Pinpoint the cell where the given text exists, returning its (X, Y) midpoint coordinate. 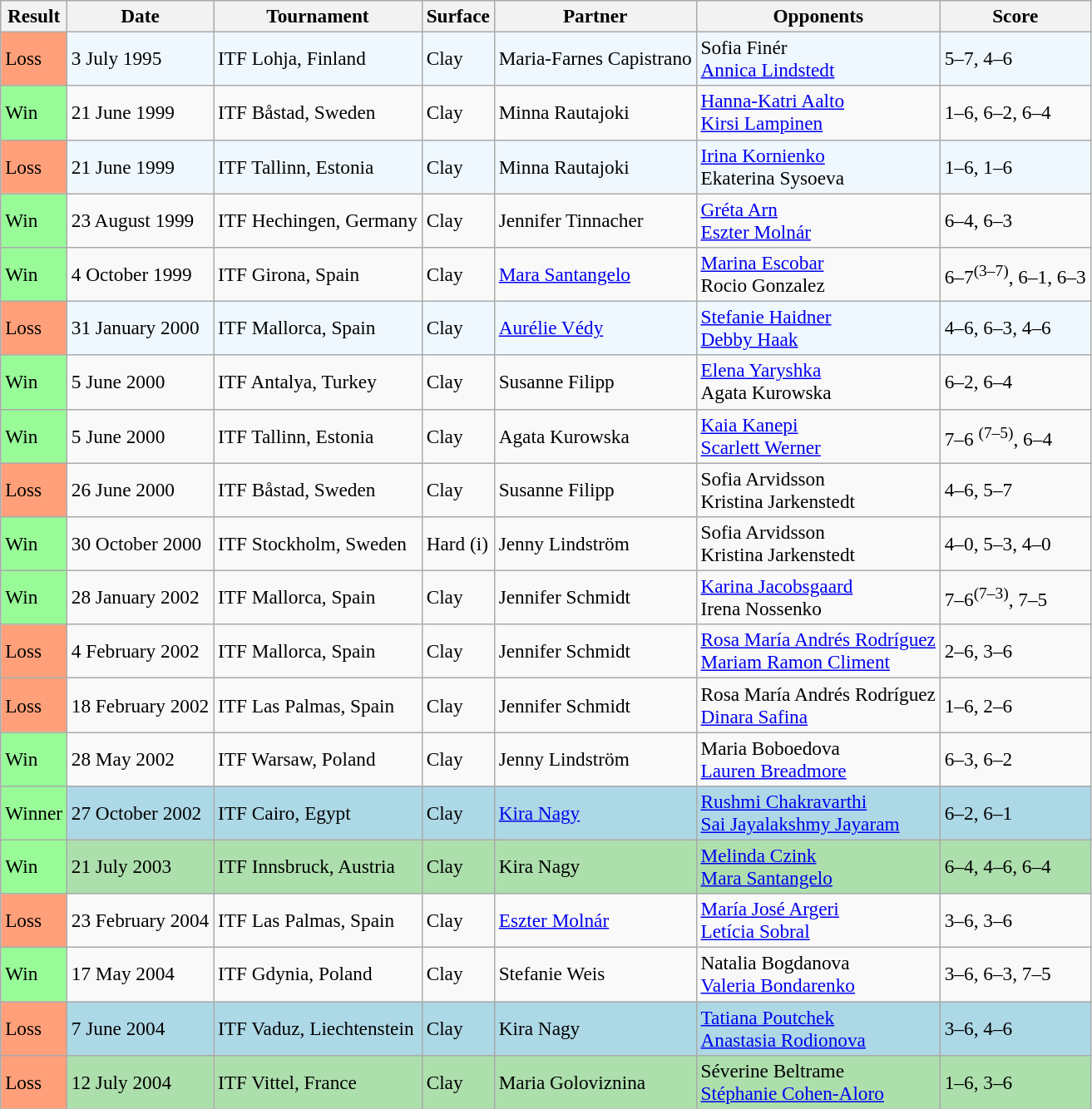
Maria-Farnes Capistrano (595, 58)
4–0, 5–3, 4–0 (1015, 544)
Tatiana Poutchek Anastasia Rodionova (818, 1028)
1–6, 6–2, 6–4 (1015, 113)
ITF Hechingen, Germany (318, 219)
6–2, 6–1 (1015, 813)
6–7(3–7), 6–1, 6–3 (1015, 274)
María José Argeri Letícia Sobral (818, 921)
ITF Cairo, Egypt (318, 813)
ITF Antalya, Turkey (318, 382)
Hard (i) (457, 544)
23 February 2004 (140, 921)
6–3, 6–2 (1015, 758)
Hanna-Katri Aalto Kirsi Lampinen (818, 113)
Rosa María Andrés Rodríguez Dinara Safina (818, 705)
28 May 2002 (140, 758)
Irina Kornienko Ekaterina Sysoeva (818, 166)
Mara Santangelo (595, 274)
Gréta Arn Eszter Molnár (818, 219)
Sofia Finér Annica Lindstedt (818, 58)
7 June 2004 (140, 1028)
Result (34, 16)
Stefanie Weis (595, 974)
Elena Yaryshka Agata Kurowska (818, 382)
Score (1015, 16)
21 July 2003 (140, 866)
3–6, 3–6 (1015, 921)
31 January 2000 (140, 328)
Date (140, 16)
18 February 2002 (140, 705)
Melinda Czink Mara Santangelo (818, 866)
ITF Innsbruck, Austria (318, 866)
ITF Vittel, France (318, 1082)
3–6, 4–6 (1015, 1028)
ITF Stockholm, Sweden (318, 544)
2–6, 3–6 (1015, 652)
Rosa María Andrés Rodríguez Mariam Ramon Climent (818, 652)
30 October 2000 (140, 544)
Karina Jacobsgaard Irena Nossenko (818, 597)
Agata Kurowska (595, 436)
Eszter Molnár (595, 921)
6–2, 6–4 (1015, 382)
Rushmi Chakravarthi Sai Jayalakshmy Jayaram (818, 813)
7–6 (7–5), 6–4 (1015, 436)
Stefanie Haidner Debby Haak (818, 328)
28 January 2002 (140, 597)
5–7, 4–6 (1015, 58)
Partner (595, 16)
ITF Gdynia, Poland (318, 974)
4–6, 5–7 (1015, 489)
4 October 1999 (140, 274)
23 August 1999 (140, 219)
17 May 2004 (140, 974)
Séverine Beltrame Stéphanie Cohen-Aloro (818, 1082)
4–6, 6–3, 4–6 (1015, 328)
6–4, 4–6, 6–4 (1015, 866)
Maria Goloviznina (595, 1082)
1–6, 2–6 (1015, 705)
6–4, 6–3 (1015, 219)
3–6, 6–3, 7–5 (1015, 974)
ITF Lohja, Finland (318, 58)
7–6(7–3), 7–5 (1015, 597)
ITF Girona, Spain (318, 274)
Tournament (318, 16)
Opponents (818, 16)
12 July 2004 (140, 1082)
Marina Escobar Rocio Gonzalez (818, 274)
Natalia Bogdanova Valeria Bondarenko (818, 974)
4 February 2002 (140, 652)
3 July 1995 (140, 58)
Kaia Kanepi Scarlett Werner (818, 436)
ITF Warsaw, Poland (318, 758)
Aurélie Védy (595, 328)
Winner (34, 813)
Maria Boboedova Lauren Breadmore (818, 758)
ITF Vaduz, Liechtenstein (318, 1028)
1–6, 3–6 (1015, 1082)
27 October 2002 (140, 813)
Surface (457, 16)
26 June 2000 (140, 489)
Jennifer Tinnacher (595, 219)
1–6, 1–6 (1015, 166)
